Return [x, y] of the center of cell containing provided text 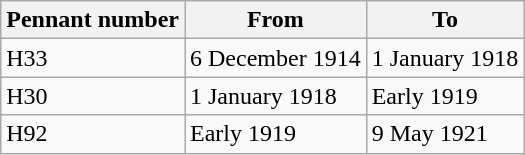
H30 [93, 96]
To [445, 20]
From [275, 20]
H92 [93, 134]
9 May 1921 [445, 134]
H33 [93, 58]
Pennant number [93, 20]
6 December 1914 [275, 58]
